Search for the cell housing the specified text and yield its [x, y] center coordinate. 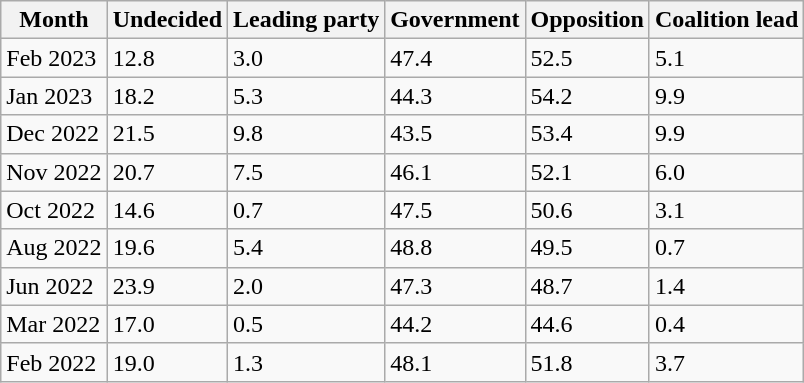
44.6 [587, 324]
52.1 [587, 172]
Feb 2022 [54, 362]
0.5 [306, 324]
17.0 [167, 324]
0.4 [726, 324]
52.5 [587, 58]
18.2 [167, 96]
Month [54, 20]
3.1 [726, 210]
21.5 [167, 134]
Jan 2023 [54, 96]
12.8 [167, 58]
47.3 [455, 286]
53.4 [587, 134]
19.0 [167, 362]
Jun 2022 [54, 286]
Aug 2022 [54, 248]
Coalition lead [726, 20]
2.0 [306, 286]
Opposition [587, 20]
48.7 [587, 286]
20.7 [167, 172]
Nov 2022 [54, 172]
Undecided [167, 20]
3.7 [726, 362]
3.0 [306, 58]
44.2 [455, 324]
9.8 [306, 134]
44.3 [455, 96]
Oct 2022 [54, 210]
Dec 2022 [54, 134]
48.8 [455, 248]
Government [455, 20]
46.1 [455, 172]
23.9 [167, 286]
50.6 [587, 210]
43.5 [455, 134]
51.8 [587, 362]
47.5 [455, 210]
5.4 [306, 248]
5.1 [726, 58]
Mar 2022 [54, 324]
54.2 [587, 96]
Leading party [306, 20]
49.5 [587, 248]
14.6 [167, 210]
48.1 [455, 362]
6.0 [726, 172]
5.3 [306, 96]
1.4 [726, 286]
47.4 [455, 58]
Feb 2023 [54, 58]
19.6 [167, 248]
7.5 [306, 172]
1.3 [306, 362]
